Pinpoint the cell where the given text exists, returning its (x, y) midpoint coordinate. 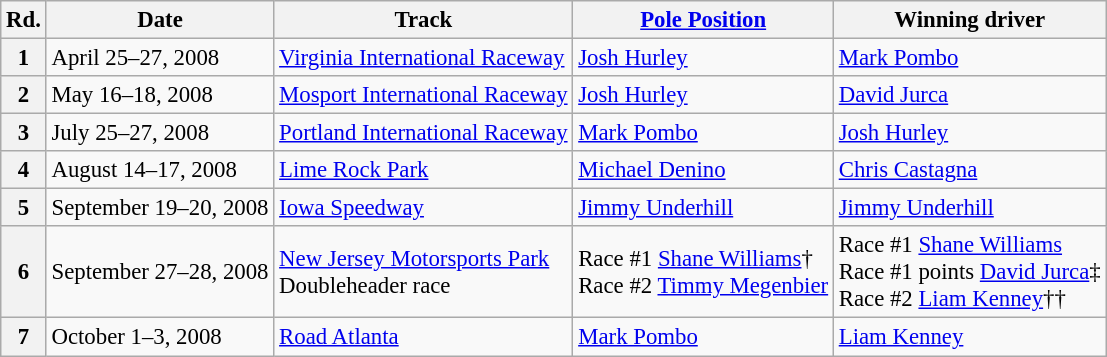
Rd. (24, 20)
Date (160, 20)
April 25–27, 2008 (160, 58)
May 16–18, 2008 (160, 95)
4 (24, 170)
Portland International Raceway (424, 133)
July 25–27, 2008 (160, 133)
Chris Castagna (970, 170)
Pole Position (704, 20)
Race #1 Shane Williams†Race #2 Timmy Megenbier (704, 272)
3 (24, 133)
David Jurca (970, 95)
Road Atlanta (424, 337)
Race #1 Shane WilliamsRace #1 points David Jurca‡Race #2 Liam Kenney†† (970, 272)
Liam Kenney (970, 337)
Winning driver (970, 20)
5 (24, 208)
October 1–3, 2008 (160, 337)
Mosport International Raceway (424, 95)
6 (24, 272)
Iowa Speedway (424, 208)
7 (24, 337)
Lime Rock Park (424, 170)
September 27–28, 2008 (160, 272)
2 (24, 95)
Virginia International Raceway (424, 58)
1 (24, 58)
New Jersey Motorsports ParkDoubleheader race (424, 272)
September 19–20, 2008 (160, 208)
Michael Denino (704, 170)
Track (424, 20)
August 14–17, 2008 (160, 170)
